From the cell containing the given text, extract its center point as [x, y] coordinate. 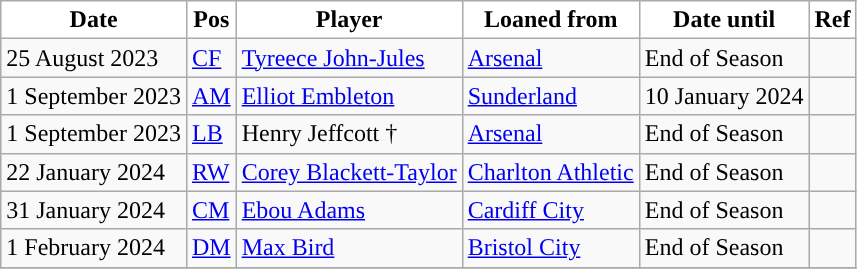
Corey Blackett-Taylor [349, 172]
Max Bird [349, 248]
DM [211, 248]
Date [94, 20]
Henry Jeffcott † [349, 134]
Cardiff City [550, 210]
10 January 2024 [724, 96]
CF [211, 58]
Player [349, 20]
LB [211, 134]
22 January 2024 [94, 172]
31 January 2024 [94, 210]
AM [211, 96]
1 February 2024 [94, 248]
Sunderland [550, 96]
CM [211, 210]
Ebou Adams [349, 210]
Loaned from [550, 20]
Ref [832, 20]
Tyreece John-Jules [349, 58]
25 August 2023 [94, 58]
Charlton Athletic [550, 172]
RW [211, 172]
Elliot Embleton [349, 96]
Bristol City [550, 248]
Date until [724, 20]
Pos [211, 20]
